Find where the given text appears and provide that cell's center as (X, Y) coordinate. 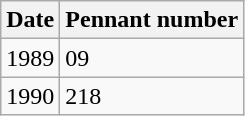
09 (152, 58)
Date (30, 20)
1990 (30, 96)
218 (152, 96)
1989 (30, 58)
Pennant number (152, 20)
